Find where the given text appears and provide that cell's center as (X, Y) coordinate. 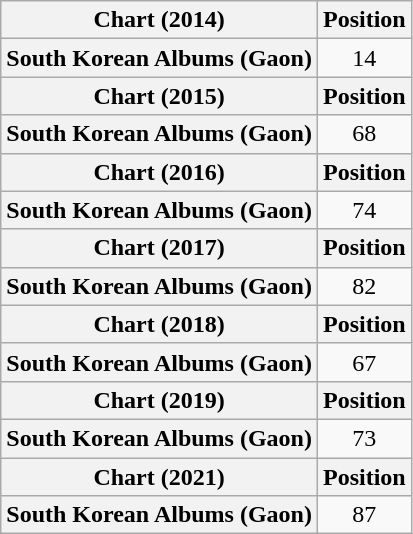
67 (364, 362)
74 (364, 210)
Chart (2021) (160, 477)
82 (364, 286)
Chart (2017) (160, 248)
Chart (2014) (160, 20)
68 (364, 134)
87 (364, 515)
Chart (2018) (160, 324)
Chart (2016) (160, 172)
73 (364, 438)
Chart (2015) (160, 96)
14 (364, 58)
Chart (2019) (160, 400)
